Return the (x, y) coordinate for the center point of the cell that contains the specified text.  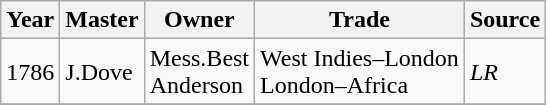
Trade (360, 20)
LR (504, 72)
Owner (199, 20)
J.Dove (102, 72)
Mess.BestAnderson (199, 72)
Year (30, 20)
1786 (30, 72)
Master (102, 20)
West Indies–LondonLondon–Africa (360, 72)
Source (504, 20)
